Search for the cell housing the specified text and yield its (x, y) center coordinate. 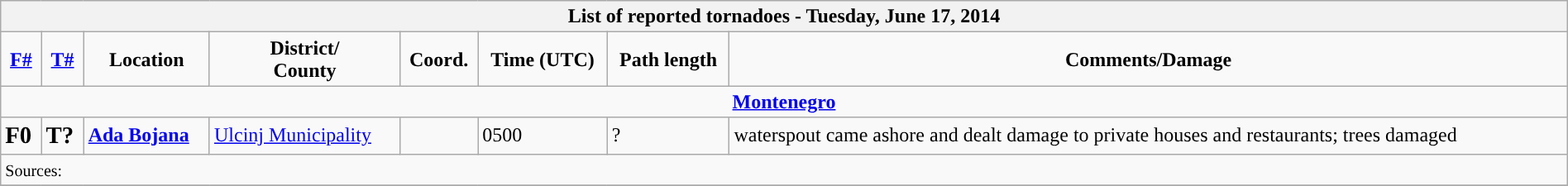
? (668, 136)
Ulcinj Municipality (304, 136)
Comments/Damage (1148, 60)
0500 (543, 136)
Ada Bojana (146, 136)
District/County (304, 60)
waterspout came ashore and dealt damage to private houses and restaurants; trees damaged (1148, 136)
Time (UTC) (543, 60)
T# (63, 60)
Coord. (439, 60)
T? (63, 136)
Location (146, 60)
F0 (22, 136)
List of reported tornadoes - Tuesday, June 17, 2014 (784, 17)
Path length (668, 60)
F# (22, 60)
Montenegro (784, 102)
Sources: (784, 169)
